Search for the cell housing the specified text and yield its [X, Y] center coordinate. 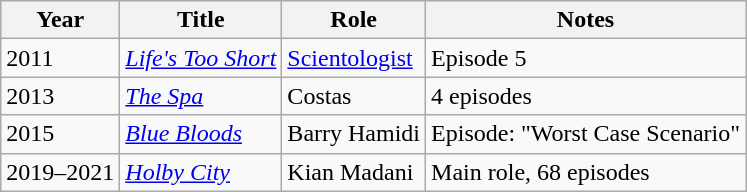
2013 [60, 96]
Title [201, 20]
Episode 5 [586, 58]
2019–2021 [60, 172]
Life's Too Short [201, 58]
2011 [60, 58]
2015 [60, 134]
Episode: "Worst Case Scenario" [586, 134]
4 episodes [586, 96]
Role [354, 20]
Kian Madani [354, 172]
Costas [354, 96]
Holby City [201, 172]
The Spa [201, 96]
Scientologist [354, 58]
Barry Hamidi [354, 134]
Main role, 68 episodes [586, 172]
Year [60, 20]
Notes [586, 20]
Blue Bloods [201, 134]
